Search for the cell housing the specified text and yield its (x, y) center coordinate. 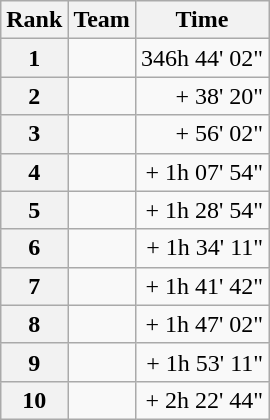
3 (34, 134)
Team (102, 20)
1 (34, 58)
+ 1h 53' 11" (202, 362)
346h 44' 02" (202, 58)
7 (34, 286)
+ 1h 47' 02" (202, 324)
Rank (34, 20)
+ 2h 22' 44" (202, 400)
10 (34, 400)
+ 1h 07' 54" (202, 172)
+ 1h 41' 42" (202, 286)
6 (34, 248)
2 (34, 96)
+ 56' 02" (202, 134)
+ 1h 34' 11" (202, 248)
8 (34, 324)
9 (34, 362)
5 (34, 210)
+ 38' 20" (202, 96)
Time (202, 20)
+ 1h 28' 54" (202, 210)
4 (34, 172)
